From the cell containing the given text, extract its center point as (x, y) coordinate. 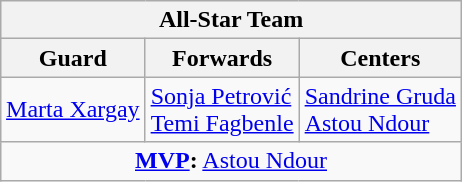
MVP: Astou Ndour (232, 161)
Centers (380, 58)
Marta Xargay (74, 110)
Sandrine Gruda Astou Ndour (380, 110)
Forwards (222, 58)
All-Star Team (232, 20)
Guard (74, 58)
Sonja Petrović Temi Fagbenle (222, 110)
